Detect which cell encompasses the target text, then output its (x, y) center coordinate. 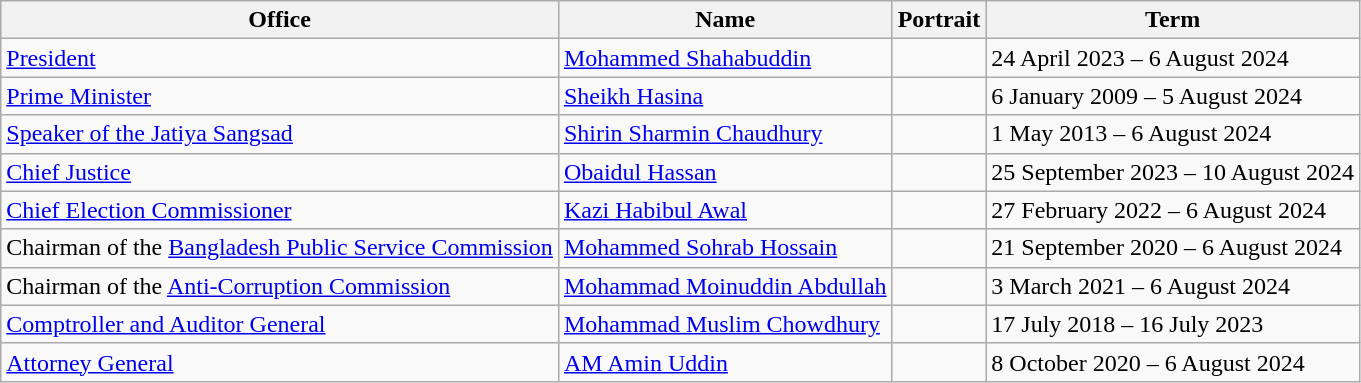
Sheikh Hasina (725, 96)
1 May 2013 – 6 August 2024 (1173, 134)
27 February 2022 – 6 August 2024 (1173, 210)
Term (1173, 20)
AM Amin Uddin (725, 362)
Chairman of the Anti-Corruption Commission (280, 286)
Office (280, 20)
Mohammed Sohrab Hossain (725, 248)
Name (725, 20)
Speaker of the Jatiya Sangsad (280, 134)
8 October 2020 – 6 August 2024 (1173, 362)
Obaidul Hassan (725, 172)
Mohammad Moinuddin Abdullah (725, 286)
17 July 2018 – 16 July 2023 (1173, 324)
Mohammed Shahabuddin (725, 58)
Kazi Habibul Awal (725, 210)
President (280, 58)
Portrait (939, 20)
Chairman of the Bangladesh Public Service Commission (280, 248)
Attorney General (280, 362)
Comptroller and Auditor General (280, 324)
Shirin Sharmin Chaudhury (725, 134)
Prime Minister (280, 96)
24 April 2023 – 6 August 2024 (1173, 58)
25 September 2023 – 10 August 2024 (1173, 172)
Chief Election Commissioner (280, 210)
6 January 2009 – 5 August 2024 (1173, 96)
Mohammad Muslim Chowdhury (725, 324)
3 March 2021 – 6 August 2024 (1173, 286)
21 September 2020 – 6 August 2024 (1173, 248)
Chief Justice (280, 172)
